Identify which cell holds the provided text, then report its [x, y] central coordinate. 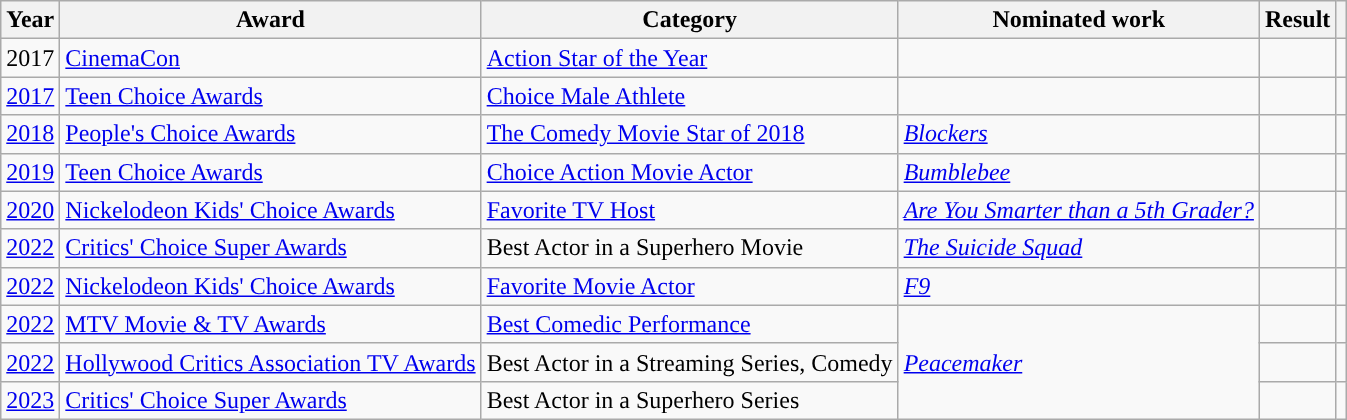
The Suicide Squad [1078, 248]
Are You Smarter than a 5th Grader? [1078, 210]
Result [1297, 20]
Blockers [1078, 134]
Favorite Movie Actor [690, 286]
Category [690, 20]
Favorite TV Host [690, 210]
Action Star of the Year [690, 58]
Nominated work [1078, 20]
People's Choice Awards [270, 134]
Choice Male Athlete [690, 96]
Best Actor in a Streaming Series, Comedy [690, 362]
2020 [30, 210]
Choice Action Movie Actor [690, 172]
Hollywood Critics Association TV Awards [270, 362]
CinemaCon [270, 58]
2023 [30, 400]
Best Actor in a Superhero Movie [690, 248]
Peacemaker [1078, 362]
The Comedy Movie Star of 2018 [690, 134]
Award [270, 20]
Bumblebee [1078, 172]
2018 [30, 134]
Best Actor in a Superhero Series [690, 400]
2019 [30, 172]
MTV Movie & TV Awards [270, 324]
Best Comedic Performance [690, 324]
F9 [1078, 286]
Year [30, 20]
